For the text-containing cell, return its midpoint in [x, y] coordinate format. 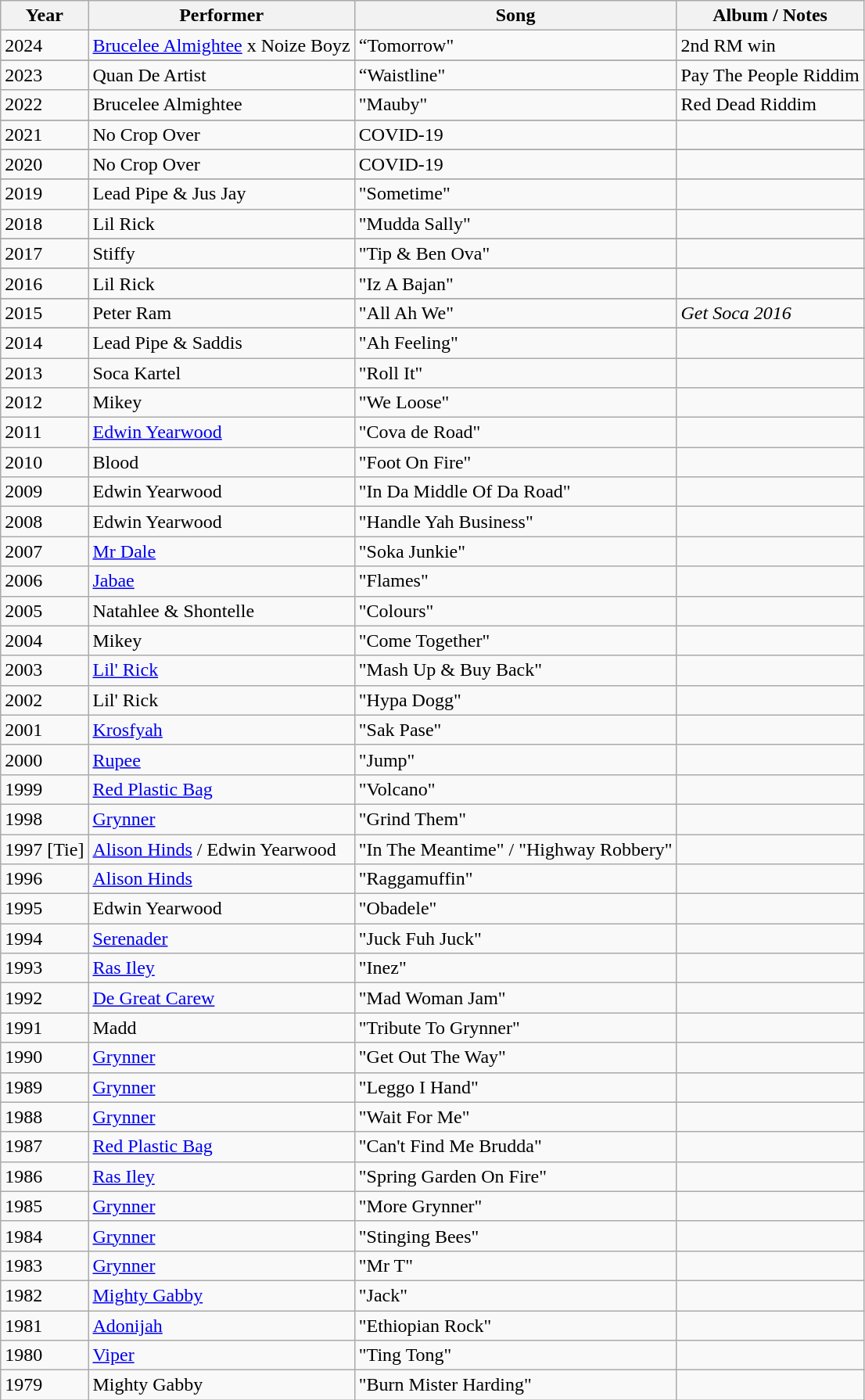
2023 [45, 75]
Rupee [221, 759]
2004 [45, 641]
1999 [45, 789]
"Inez" [515, 968]
"Iz A Bajan" [515, 283]
"Mudda Sally" [515, 224]
"Tip & Ben Ova" [515, 253]
"Ah Feeling" [515, 343]
"In The Meantime" / "Highway Robbery" [515, 849]
"Colours" [515, 611]
Lead Pipe & Saddis [221, 343]
2015 [45, 313]
Red Dead Riddim [770, 105]
"Handle Yah Business" [515, 522]
1998 [45, 819]
"Come Together" [515, 641]
1996 [45, 879]
“Tomorrow" [515, 45]
1995 [45, 909]
1981 [45, 1326]
2011 [45, 433]
De Great Carew [221, 998]
Pay The People Riddim [770, 75]
1984 [45, 1236]
Brucelee Almightee [221, 105]
Krosfyah [221, 730]
"Hypa Dogg" [515, 700]
"Leggo I Hand" [515, 1087]
1989 [45, 1087]
Song [515, 16]
2009 [45, 492]
Lead Pipe & Jus Jay [221, 194]
"More Grynner" [515, 1206]
1987 [45, 1147]
Alison Hinds / Edwin Yearwood [221, 849]
"Volcano" [515, 789]
"Roll It" [515, 373]
Quan De Artist [221, 75]
"Mauby" [515, 105]
Mr Dale [221, 551]
2012 [45, 403]
2016 [45, 283]
1979 [45, 1385]
Blood [221, 462]
2018 [45, 224]
"Raggamuffin" [515, 879]
"Can't Find Me Brudda" [515, 1147]
Stiffy [221, 253]
2021 [45, 135]
"Jack" [515, 1295]
2020 [45, 164]
"Jump" [515, 759]
2003 [45, 670]
2000 [45, 759]
Madd [221, 1028]
"Flames" [515, 581]
"Cova de Road" [515, 433]
2014 [45, 343]
"In Da Middle Of Da Road" [515, 492]
1993 [45, 968]
"Obadele" [515, 909]
"Grind Them" [515, 819]
"Wait For Me" [515, 1117]
"Sak Pase" [515, 730]
"Foot On Fire" [515, 462]
2024 [45, 45]
1990 [45, 1057]
1982 [45, 1295]
Natahlee & Shontelle [221, 611]
Performer [221, 16]
"Spring Garden On Fire" [515, 1176]
2008 [45, 522]
2007 [45, 551]
Alison Hinds [221, 879]
"Juck Fuh Juck" [515, 939]
Peter Ram [221, 313]
2013 [45, 373]
1985 [45, 1206]
2005 [45, 611]
"Ethiopian Rock" [515, 1326]
"Stinging Bees" [515, 1236]
Soca Kartel [221, 373]
"Get Out The Way" [515, 1057]
"Ting Tong" [515, 1355]
1983 [45, 1265]
1997 [Tie] [45, 849]
"Mr T" [515, 1265]
1991 [45, 1028]
"All Ah We" [515, 313]
1980 [45, 1355]
2001 [45, 730]
“Waistline" [515, 75]
2010 [45, 462]
"We Loose" [515, 403]
1986 [45, 1176]
Jabae [221, 581]
2nd RM win [770, 45]
Brucelee Almightee x Noize Boyz [221, 45]
Get Soca 2016 [770, 313]
Adonijah [221, 1326]
Serenader [221, 939]
Viper [221, 1355]
1994 [45, 939]
Year [45, 16]
2019 [45, 194]
2017 [45, 253]
"Mad Woman Jam" [515, 998]
2006 [45, 581]
"Sometime" [515, 194]
"Burn Mister Harding" [515, 1385]
2022 [45, 105]
"Mash Up & Buy Back" [515, 670]
1992 [45, 998]
"Soka Junkie" [515, 551]
Album / Notes [770, 16]
"Tribute To Grynner" [515, 1028]
1988 [45, 1117]
2002 [45, 700]
